For the text-containing cell, return its midpoint in [x, y] coordinate format. 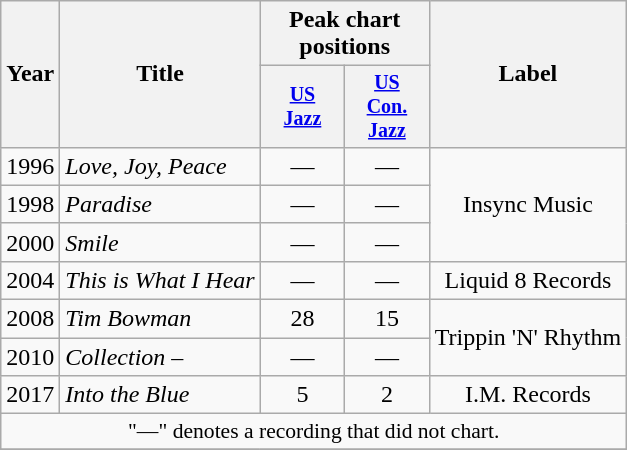
Peak chart positions [344, 34]
This is What I Hear [160, 280]
2008 [30, 319]
Trippin 'N' Rhythm [528, 338]
I.M. Records [528, 395]
15 [387, 319]
1998 [30, 204]
28 [302, 319]
Liquid 8 Records [528, 280]
USCon. Jazz [387, 106]
USJazz [302, 106]
5 [302, 395]
Title [160, 74]
Year [30, 74]
Paradise [160, 204]
Smile [160, 242]
2010 [30, 357]
Tim Bowman [160, 319]
Into the Blue [160, 395]
2004 [30, 280]
Label [528, 74]
2017 [30, 395]
1996 [30, 166]
Insync Music [528, 204]
Love, Joy, Peace [160, 166]
"—" denotes a recording that did not chart. [314, 432]
2 [387, 395]
2000 [30, 242]
Collection – [160, 357]
